Locate the cell with the specified text and output its (X, Y) center coordinate. 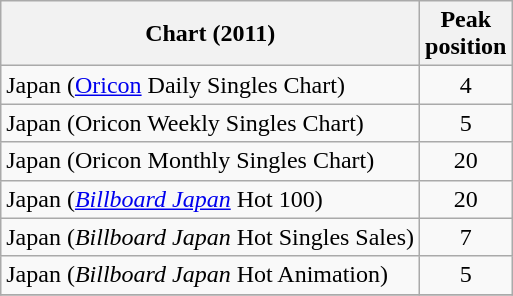
Japan (Oricon Weekly Singles Chart) (210, 123)
4 (466, 85)
Japan (Oricon Daily Singles Chart) (210, 85)
7 (466, 237)
Japan (Billboard Japan Hot Singles Sales) (210, 237)
Chart (2011) (210, 34)
Japan (Billboard Japan Hot 100) (210, 199)
Japan (Oricon Monthly Singles Chart) (210, 161)
Japan (Billboard Japan Hot Animation) (210, 275)
Peakposition (466, 34)
